Determine the (X, Y) coordinate at the center of the cell enclosing the given text.  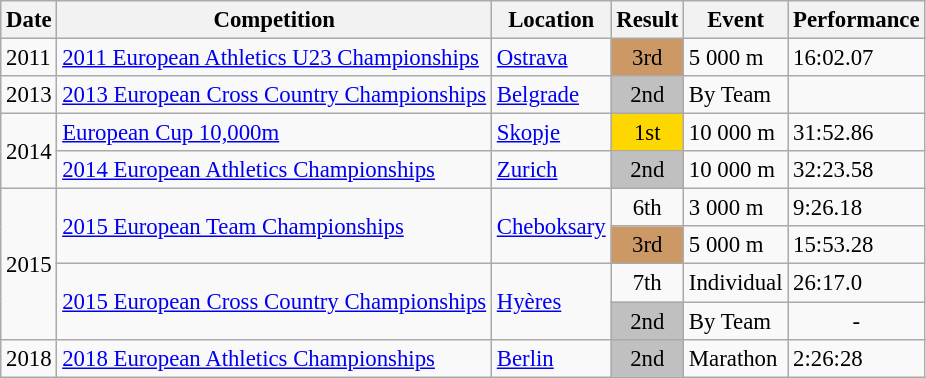
- (856, 321)
Skopje (550, 133)
Marathon (736, 358)
Hyères (550, 302)
Individual (736, 283)
3 000 m (736, 208)
2015 European Cross Country Championships (274, 302)
2014 European Athletics Championships (274, 170)
6th (648, 208)
2013 European Cross Country Championships (274, 95)
31:52.86 (856, 133)
Ostrava (550, 58)
European Cup 10,000m (274, 133)
9:26.18 (856, 208)
Zurich (550, 170)
2015 European Team Championships (274, 226)
2013 (29, 95)
2011 (29, 58)
Event (736, 20)
2014 (29, 152)
16:02.07 (856, 58)
Cheboksary (550, 226)
26:17.0 (856, 283)
2018 (29, 358)
1st (648, 133)
Location (550, 20)
2018 European Athletics Championships (274, 358)
Belgrade (550, 95)
Performance (856, 20)
32:23.58 (856, 170)
2011 European Athletics U23 Championships (274, 58)
Competition (274, 20)
Result (648, 20)
15:53.28 (856, 245)
2:26:28 (856, 358)
7th (648, 283)
Date (29, 20)
2015 (29, 264)
Berlin (550, 358)
